Output the (x, y) coordinate of the center of the cell containing the given text.  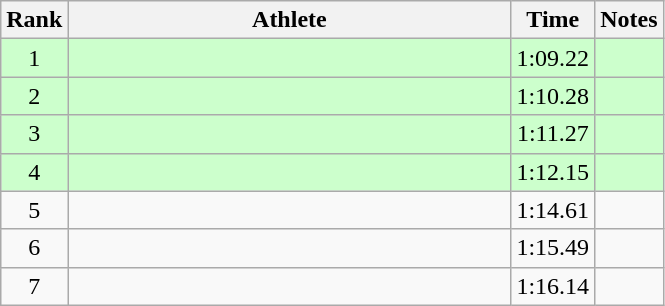
1:09.22 (553, 58)
1:11.27 (553, 134)
1 (34, 58)
Notes (629, 20)
1:12.15 (553, 172)
1:15.49 (553, 248)
Rank (34, 20)
4 (34, 172)
3 (34, 134)
1:10.28 (553, 96)
7 (34, 286)
6 (34, 248)
Time (553, 20)
5 (34, 210)
1:14.61 (553, 210)
1:16.14 (553, 286)
2 (34, 96)
Athlete (290, 20)
